Provide the [X, Y] coordinate of the cell's center where the given text is located.  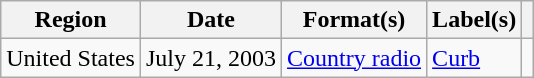
Country radio [354, 58]
United States [71, 58]
Region [71, 20]
Date [210, 20]
Curb [474, 58]
Format(s) [354, 20]
July 21, 2003 [210, 58]
Label(s) [474, 20]
